Return the (X, Y) coordinate for the center point of the cell that contains the specified text.  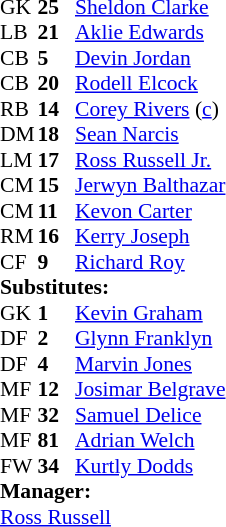
81 (57, 441)
FW (19, 466)
11 (57, 211)
12 (57, 389)
Kevon Carter (150, 211)
Manager: (112, 491)
LB (19, 33)
Kerry Joseph (150, 237)
17 (57, 160)
14 (57, 109)
21 (57, 33)
Kurtly Dodds (150, 466)
DM (19, 135)
Samuel Delice (150, 415)
20 (57, 83)
Rodell Elcock (150, 83)
1 (57, 313)
RM (19, 237)
Substitutes: (112, 287)
Jerwyn Balthazar (150, 185)
34 (57, 466)
Corey Rivers (c) (150, 109)
Sean Narcis (150, 135)
RB (19, 109)
4 (57, 364)
Richard Roy (150, 262)
5 (57, 58)
GK (19, 313)
9 (57, 262)
Glynn Franklyn (150, 339)
15 (57, 185)
Devin Jordan (150, 58)
Ross Russell Jr. (150, 160)
18 (57, 135)
Kevin Graham (150, 313)
Aklie Edwards (150, 33)
Marvin Jones (150, 364)
16 (57, 237)
LM (19, 160)
Adrian Welch (150, 441)
CF (19, 262)
Josimar Belgrave (150, 389)
32 (57, 415)
2 (57, 339)
